Output the (X, Y) coordinate of the center of the cell containing the given text.  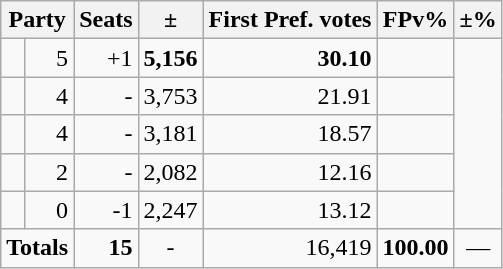
16,419 (290, 248)
2,247 (170, 210)
Totals (38, 248)
21.91 (290, 96)
±% (478, 20)
First Pref. votes (290, 20)
-1 (106, 210)
13.12 (290, 210)
5,156 (170, 58)
Party (38, 20)
0 (48, 210)
15 (106, 248)
Seats (106, 20)
5 (48, 58)
18.57 (290, 134)
3,753 (170, 96)
12.16 (290, 172)
± (170, 20)
2,082 (170, 172)
30.10 (290, 58)
FPv% (416, 20)
+1 (106, 58)
100.00 (416, 248)
3,181 (170, 134)
2 (48, 172)
— (478, 248)
